Capture the cell that displays the provided text and extract its (X, Y) central coordinate. 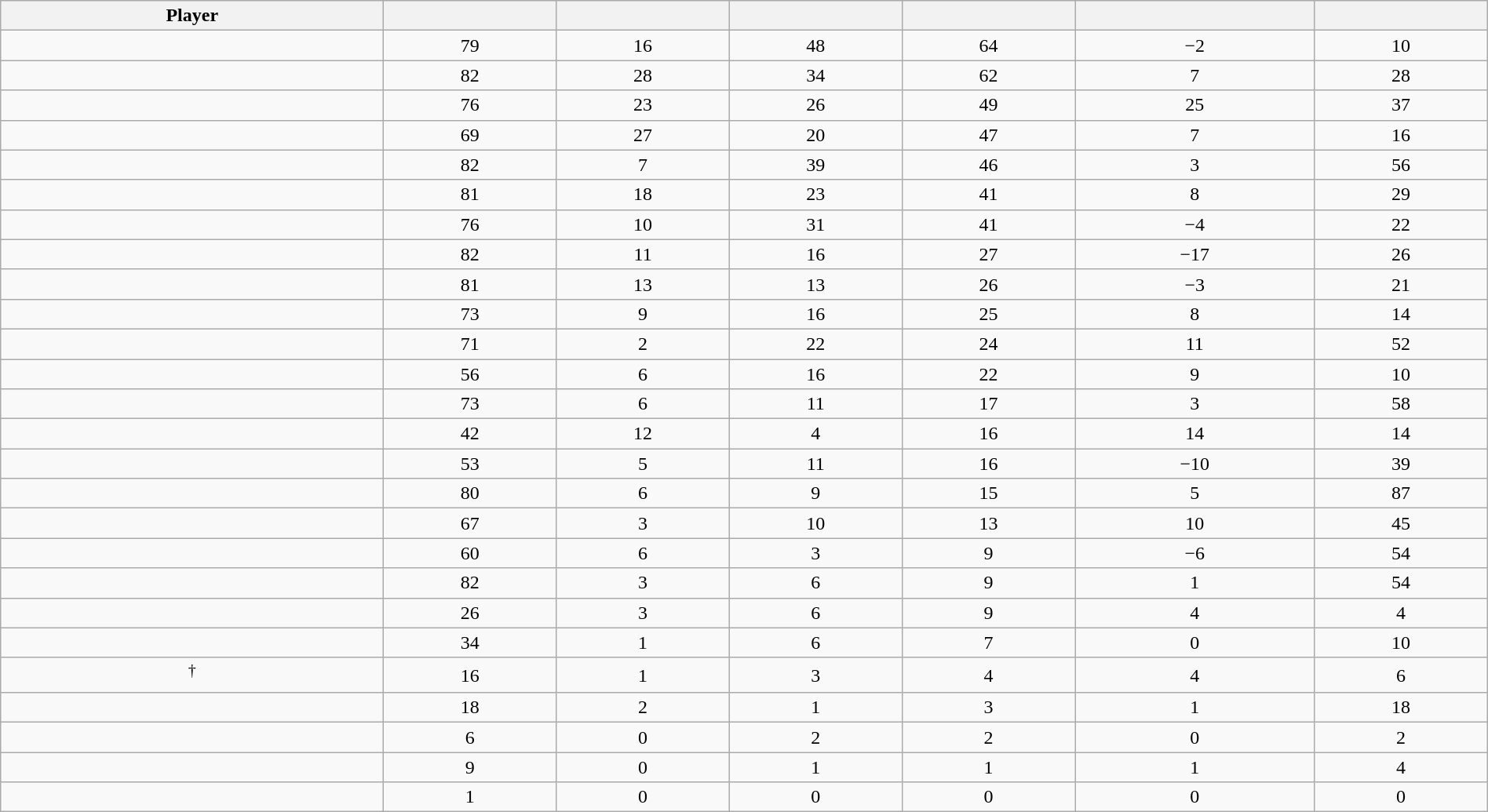
46 (988, 165)
80 (470, 493)
15 (988, 493)
71 (470, 344)
24 (988, 344)
20 (815, 135)
21 (1401, 284)
−2 (1194, 46)
79 (470, 46)
67 (470, 523)
† (192, 675)
52 (1401, 344)
53 (470, 464)
45 (1401, 523)
−6 (1194, 553)
42 (470, 434)
60 (470, 553)
29 (1401, 195)
49 (988, 105)
37 (1401, 105)
47 (988, 135)
12 (643, 434)
−17 (1194, 254)
48 (815, 46)
87 (1401, 493)
−4 (1194, 224)
64 (988, 46)
62 (988, 75)
−3 (1194, 284)
58 (1401, 404)
31 (815, 224)
−10 (1194, 464)
69 (470, 135)
Player (192, 16)
17 (988, 404)
